Determine the [X, Y] coordinate at the center of the cell enclosing the given text.  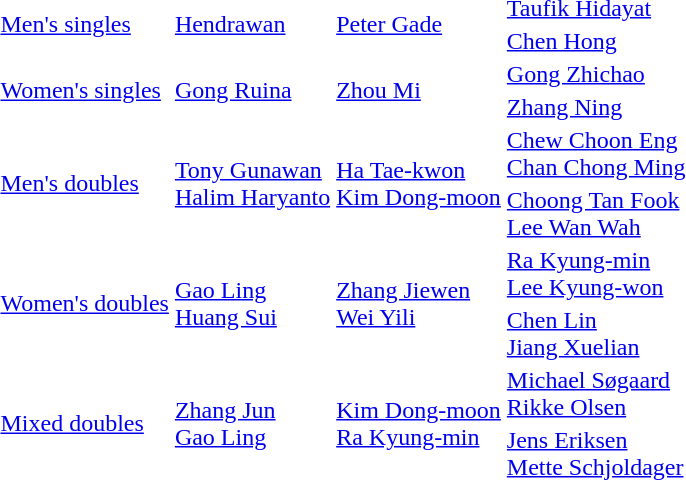
Gao Ling Huang Sui [252, 304]
Tony Gunawan Halim Haryanto [252, 184]
Zhou Mi [419, 90]
Zhang Jiewen Wei Yili [419, 304]
Ha Tae-kwon Kim Dong-moon [419, 184]
Gong Ruina [252, 90]
